Locate the cell with the specified text and output its [X, Y] center coordinate. 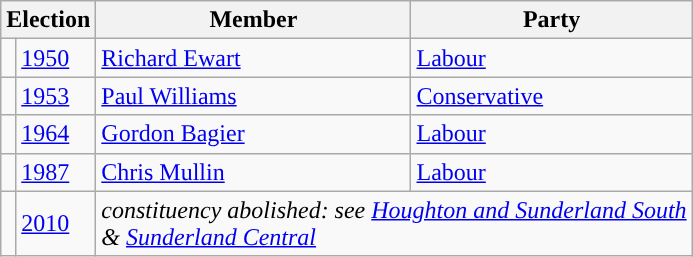
Conservative [552, 96]
1964 [56, 134]
Election [48, 20]
1953 [56, 96]
1987 [56, 172]
Gordon Bagier [254, 134]
Chris Mullin [254, 172]
Party [552, 20]
Member [254, 20]
Richard Ewart [254, 58]
1950 [56, 58]
Paul Williams [254, 96]
constituency abolished: see Houghton and Sunderland South& Sunderland Central [394, 224]
2010 [56, 224]
